Locate the cell with the specified text and output its (X, Y) center coordinate. 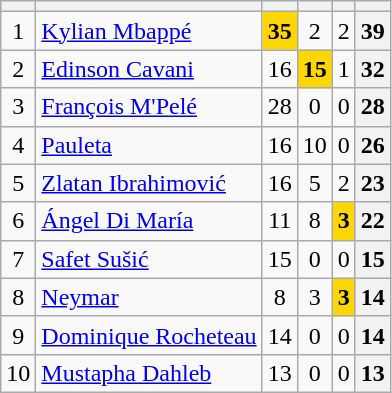
François M'Pelé (149, 107)
Safet Sušić (149, 259)
Edinson Cavani (149, 69)
Ángel Di María (149, 221)
9 (18, 335)
39 (372, 31)
6 (18, 221)
35 (280, 31)
26 (372, 145)
11 (280, 221)
Zlatan Ibrahimović (149, 183)
Pauleta (149, 145)
22 (372, 221)
7 (18, 259)
Neymar (149, 297)
23 (372, 183)
Mustapha Dahleb (149, 373)
4 (18, 145)
Kylian Mbappé (149, 31)
Dominique Rocheteau (149, 335)
32 (372, 69)
